For the text-containing cell, return its midpoint in (X, Y) coordinate format. 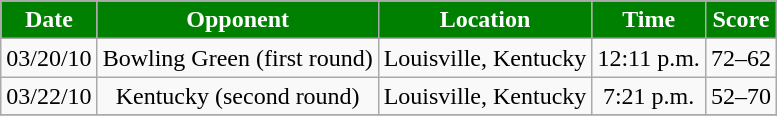
52–70 (740, 96)
Opponent (238, 20)
03/20/10 (49, 58)
Score (740, 20)
7:21 p.m. (649, 96)
Bowling Green (first round) (238, 58)
03/22/10 (49, 96)
Time (649, 20)
Location (485, 20)
Date (49, 20)
72–62 (740, 58)
Kentucky (second round) (238, 96)
12:11 p.m. (649, 58)
